Determine the (x, y) coordinate at the center of the cell enclosing the given text.  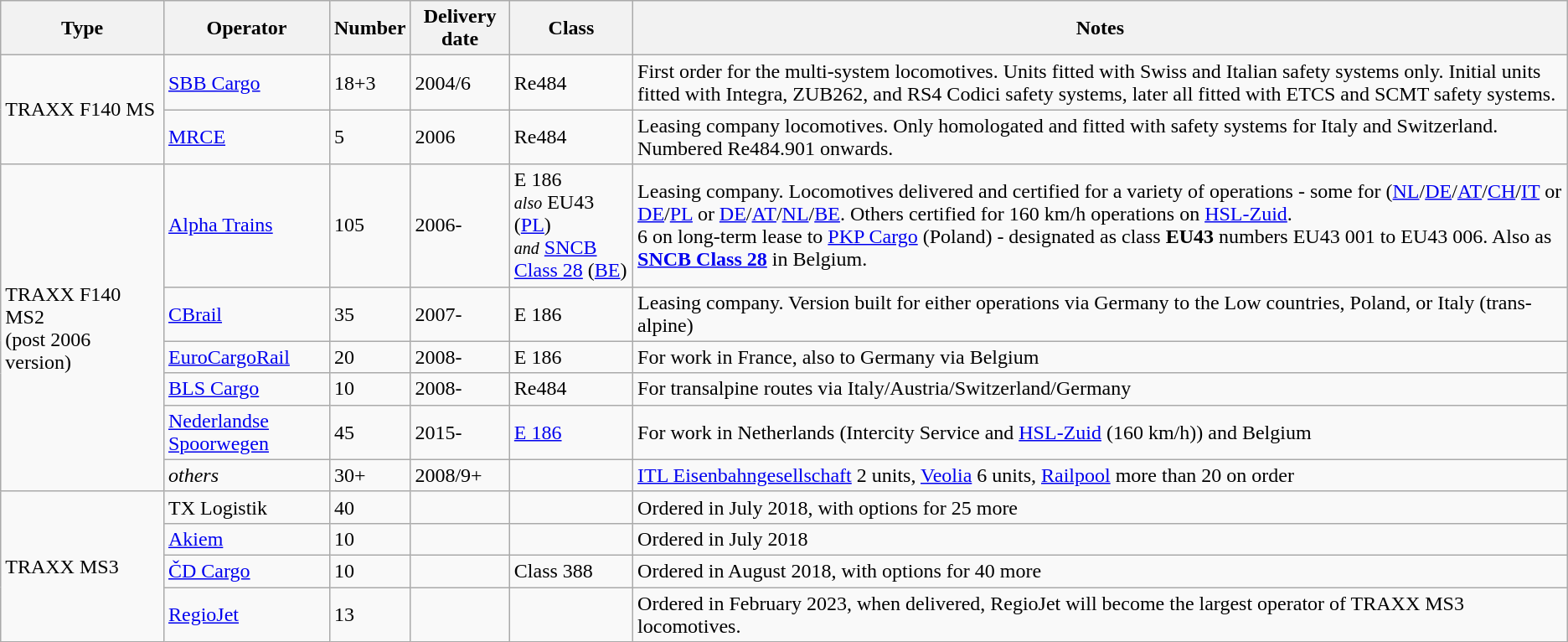
For work in France, also to Germany via Belgium (1101, 357)
Notes (1101, 28)
E 186also EU43 (PL)and SNCB Class 28 (BE) (571, 225)
RegioJet (246, 614)
Ordered in February 2023, when delivered, RegioJet will become the largest operator of TRAXX MS3 locomotives. (1101, 614)
BLS Cargo (246, 389)
ČD Cargo (246, 571)
Alpha Trains (246, 225)
TX Logistik (246, 507)
2015- (460, 432)
Leasing company locomotives. Only homologated and fitted with safety systems for Italy and Switzerland. Numbered Re484.901 onwards. (1101, 137)
CBrail (246, 313)
20 (369, 357)
MRCE (246, 137)
18+3 (369, 82)
For work in Netherlands (Intercity Service and HSL-Zuid (160 km/h)) and Belgium (1101, 432)
Akiem (246, 539)
Ordered in August 2018, with options for 40 more (1101, 571)
2007- (460, 313)
2004/6 (460, 82)
Operator (246, 28)
Ordered in July 2018 (1101, 539)
EuroCargoRail (246, 357)
For transalpine routes via Italy/Austria/Switzerland/Germany (1101, 389)
40 (369, 507)
2006- (460, 225)
others (246, 475)
35 (369, 313)
30+ (369, 475)
2006 (460, 137)
Number (369, 28)
Nederlandse Spoorwegen (246, 432)
105 (369, 225)
45 (369, 432)
Delivery date (460, 28)
TRAXX F140 MS2(post 2006 version) (82, 328)
TRAXX F140 MS (82, 110)
ITL Eisenbahngesellschaft 2 units, Veolia 6 units, Railpool more than 20 on order (1101, 475)
Class (571, 28)
Type (82, 28)
2008/9+ (460, 475)
13 (369, 614)
Leasing company. Version built for either operations via Germany to the Low countries, Poland, or Italy (trans-alpine) (1101, 313)
TRAXX MS3 (82, 567)
Ordered in July 2018, with options for 25 more (1101, 507)
Class 388 (571, 571)
SBB Cargo (246, 82)
5 (369, 137)
